Return the [x, y] coordinate for the center point of the cell that contains the specified text.  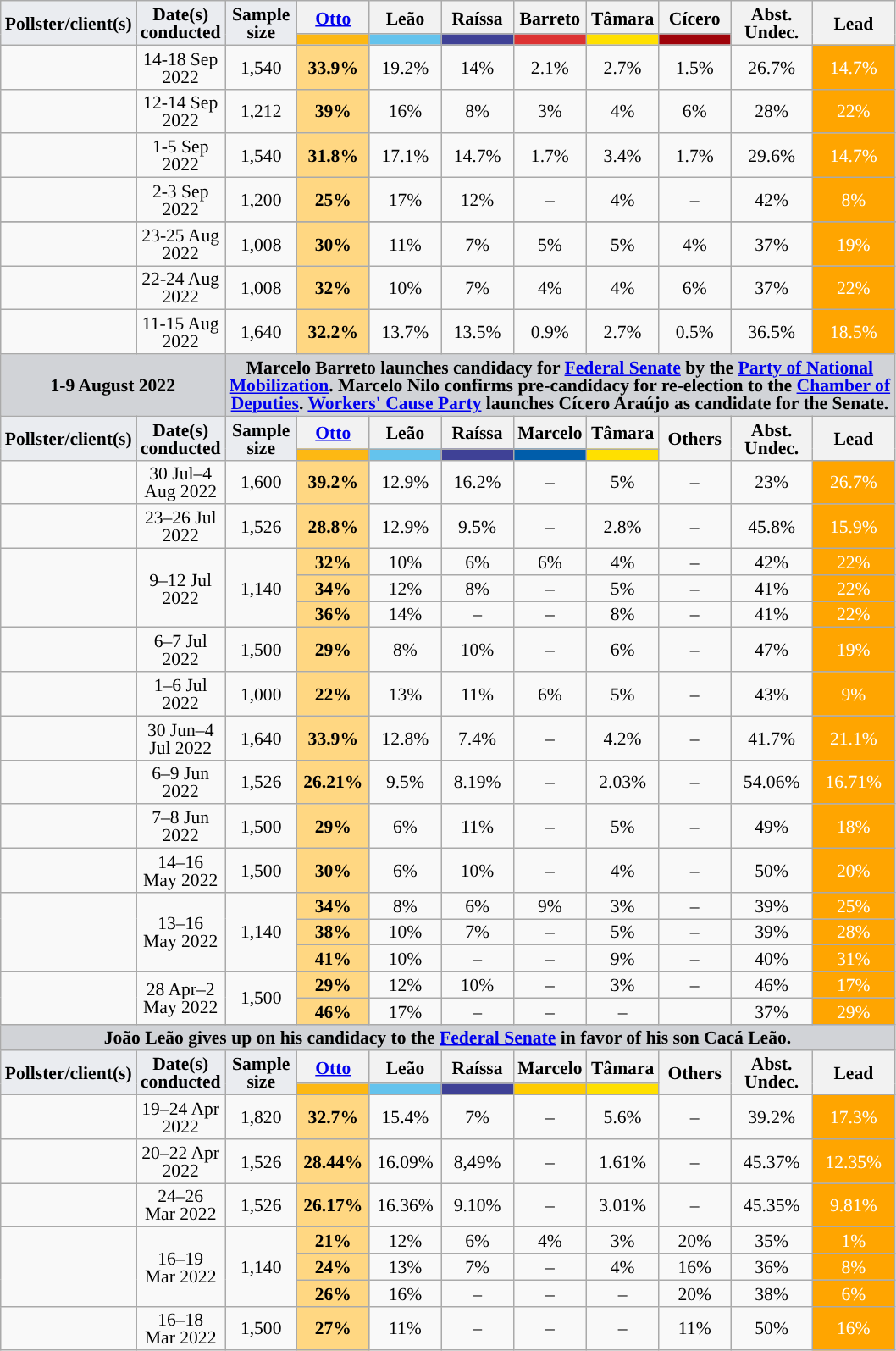
31.8% [334, 156]
16–19 Mar 2022 [181, 1267]
5.6% [623, 1117]
2-3 Sep 2022 [181, 200]
16.36% [405, 1205]
30 Jun–4 Jul 2022 [181, 738]
2.8% [623, 527]
8.19% [478, 782]
7.4% [478, 738]
30 Jul–4 Aug 2022 [181, 482]
26.17% [334, 1205]
1.61% [623, 1161]
6–7 Jul 2022 [181, 650]
21% [334, 1240]
23-25 Aug 2022 [181, 244]
12-14 Sep 2022 [181, 111]
16.71% [854, 782]
9.81% [854, 1205]
21.1% [854, 738]
1% [854, 1240]
1,212 [261, 111]
6–9 Jun 2022 [181, 782]
12.35% [854, 1161]
45.8% [772, 527]
28.44% [334, 1161]
1–6 Jul 2022 [181, 694]
28 Apr–2 May 2022 [181, 998]
27% [334, 1328]
26% [334, 1293]
13.7% [405, 332]
15.9% [854, 527]
16.09% [405, 1161]
11-15 Aug 2022 [181, 332]
12.8% [405, 738]
26.21% [334, 782]
47% [772, 650]
32.7% [334, 1117]
13.5% [478, 332]
João Leão gives up on his candidacy to the Federal Senate in favor of his son Cacá Leão. [447, 1037]
1,600 [261, 482]
3.01% [623, 1205]
35% [772, 1240]
14-18 Sep 2022 [181, 67]
4.2% [623, 738]
28.8% [334, 527]
17.1% [405, 156]
2.1% [550, 67]
45.35% [772, 1205]
0.9% [550, 332]
1-9 August 2022 [113, 385]
16.2% [478, 482]
23–26 Jul 2022 [181, 527]
18.5% [854, 332]
41.7% [772, 738]
1-5 Sep 2022 [181, 156]
23% [772, 482]
24–26 Mar 2022 [181, 1205]
9.10% [478, 1205]
8,49% [478, 1161]
40% [772, 959]
1,000 [261, 694]
15.4% [405, 1117]
29.6% [772, 156]
18% [854, 827]
43% [772, 694]
24% [334, 1267]
13–16 May 2022 [181, 932]
31% [854, 959]
32.2% [334, 332]
3.4% [623, 156]
Cícero [694, 17]
22-24 Aug 2022 [181, 288]
1.5% [694, 67]
7–8 Jun 2022 [181, 827]
19–24 Apr 2022 [181, 1117]
Barreto [550, 17]
16–18 Mar 2022 [181, 1328]
20–22 Apr 2022 [181, 1161]
1,820 [261, 1117]
45.37% [772, 1161]
1,200 [261, 200]
2.03% [623, 782]
19.2% [405, 67]
0.5% [694, 332]
49% [772, 827]
9–12 Jul 2022 [181, 588]
54.06% [772, 782]
14–16 May 2022 [181, 871]
17.3% [854, 1117]
36.5% [772, 332]
